Search for the cell housing the specified text and yield its (X, Y) center coordinate. 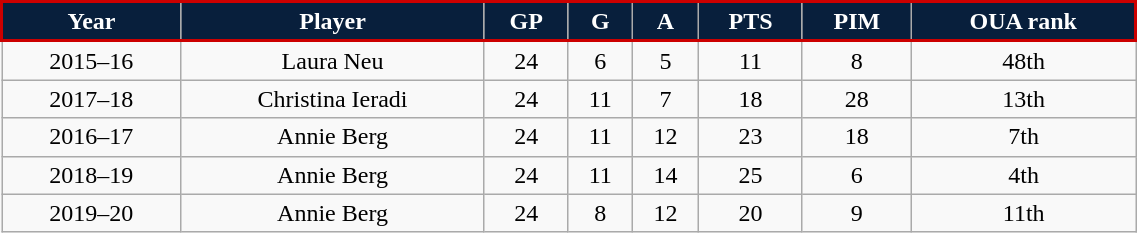
13th (1024, 99)
GP (526, 22)
48th (1024, 60)
7 (665, 99)
4th (1024, 175)
23 (751, 137)
2015–16 (92, 60)
2016–17 (92, 137)
14 (665, 175)
OUA rank (1024, 22)
25 (751, 175)
A (665, 22)
9 (856, 213)
2019–20 (92, 213)
11th (1024, 213)
20 (751, 213)
28 (856, 99)
Laura Neu (333, 60)
2017–18 (92, 99)
Year (92, 22)
Player (333, 22)
5 (665, 60)
2018–19 (92, 175)
7th (1024, 137)
G (600, 22)
PTS (751, 22)
PIM (856, 22)
Christina Ieradi (333, 99)
